Scan for the cell matching the given text and deliver its (x, y) coordinate at center. 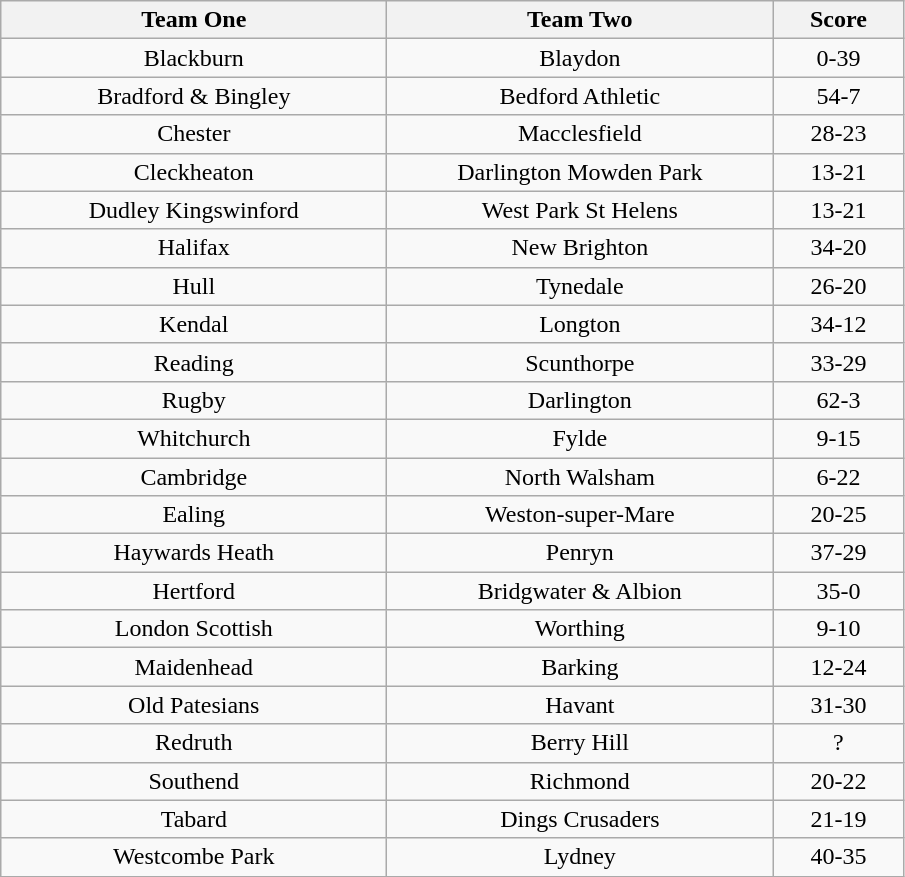
20-25 (838, 515)
28-23 (838, 134)
Halifax (194, 248)
Dings Crusaders (580, 819)
North Walsham (580, 477)
21-19 (838, 819)
Dudley Kingswinford (194, 210)
6-22 (838, 477)
Rugby (194, 400)
Chester (194, 134)
New Brighton (580, 248)
Lydney (580, 857)
35-0 (838, 591)
Team Two (580, 20)
Tabard (194, 819)
Havant (580, 705)
54-7 (838, 96)
Score (838, 20)
Cambridge (194, 477)
34-12 (838, 324)
37-29 (838, 553)
Blaydon (580, 58)
Scunthorpe (580, 362)
31-30 (838, 705)
Barking (580, 667)
London Scottish (194, 629)
Penryn (580, 553)
33-29 (838, 362)
Richmond (580, 781)
Bridgwater & Albion (580, 591)
Berry Hill (580, 743)
Longton (580, 324)
Ealing (194, 515)
Weston-super-Mare (580, 515)
Kendal (194, 324)
62-3 (838, 400)
Cleckheaton (194, 172)
Darlington Mowden Park (580, 172)
Whitchurch (194, 438)
Westcombe Park (194, 857)
40-35 (838, 857)
Bedford Athletic (580, 96)
Worthing (580, 629)
Old Patesians (194, 705)
0-39 (838, 58)
Haywards Heath (194, 553)
Tynedale (580, 286)
Bradford & Bingley (194, 96)
Macclesfield (580, 134)
Reading (194, 362)
Darlington (580, 400)
Hull (194, 286)
9-15 (838, 438)
Southend (194, 781)
Redruth (194, 743)
Team One (194, 20)
Blackburn (194, 58)
West Park St Helens (580, 210)
Fylde (580, 438)
26-20 (838, 286)
34-20 (838, 248)
Hertford (194, 591)
20-22 (838, 781)
9-10 (838, 629)
Maidenhead (194, 667)
12-24 (838, 667)
? (838, 743)
